Provide the [X, Y] coordinate of the cell's center where the given text is located.  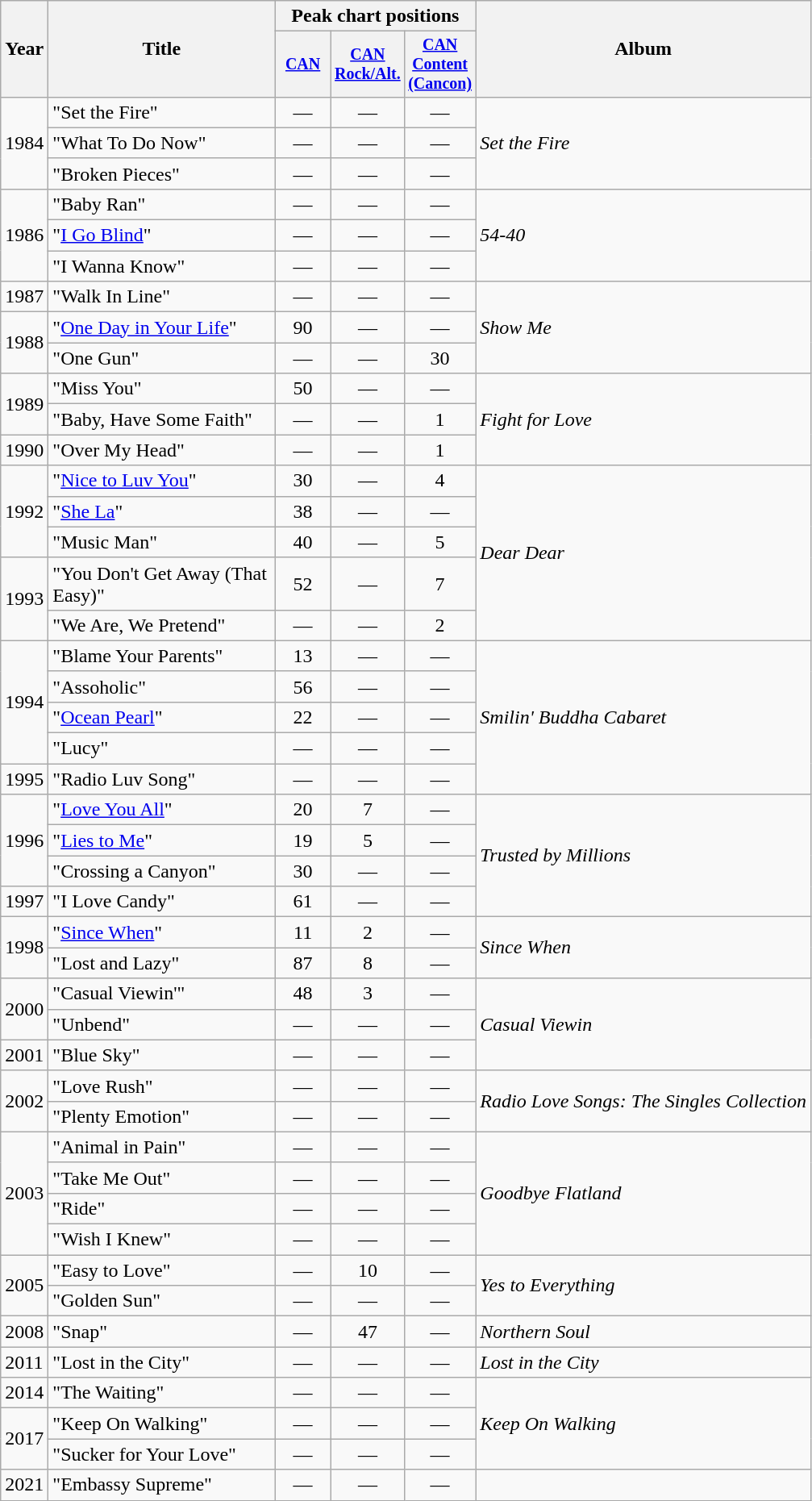
"Snap" [161, 1332]
"Over My Head" [161, 450]
"One Day in Your Life" [161, 327]
"One Gun" [161, 358]
2003 [24, 1193]
2000 [24, 1009]
1995 [24, 779]
10 [368, 1270]
"What To Do Now" [161, 143]
"Blue Sky" [161, 1055]
CAN Rock/Alt. [368, 65]
Lost in the City [643, 1362]
"Lost and Lazy" [161, 963]
1986 [24, 235]
19 [303, 840]
CAN [303, 65]
1992 [24, 511]
3 [368, 994]
"Baby, Have Some Faith" [161, 419]
1984 [24, 143]
48 [303, 994]
"Plenty Emotion" [161, 1116]
"I Wanna Know" [161, 266]
"Keep On Walking" [161, 1424]
Show Me [643, 327]
8 [368, 963]
61 [303, 902]
"Love You All" [161, 810]
1994 [24, 702]
"Sucker for Your Love" [161, 1454]
"Ocean Pearl" [161, 717]
"Love Rush" [161, 1086]
"Set the Fire" [161, 112]
2017 [24, 1439]
CAN Content (Cancon) [439, 65]
Album [643, 49]
38 [303, 511]
20 [303, 810]
1997 [24, 902]
"Miss You" [161, 389]
1996 [24, 840]
"She La" [161, 511]
22 [303, 717]
1990 [24, 450]
2005 [24, 1286]
"Lucy" [161, 748]
Fight for Love [643, 419]
Set the Fire [643, 143]
13 [303, 656]
"You Don't Get Away (That Easy)" [161, 584]
40 [303, 542]
"Lost in the City" [161, 1362]
Northern Soul [643, 1332]
Dear Dear [643, 553]
"Walk In Line" [161, 297]
"Easy to Love" [161, 1270]
1987 [24, 297]
11 [303, 932]
Since When [643, 948]
"Crossing a Canyon" [161, 871]
"We Are, We Pretend" [161, 625]
"Baby Ran" [161, 204]
50 [303, 389]
"Assoholic" [161, 686]
"Radio Luv Song" [161, 779]
"Nice to Luv You" [161, 481]
2014 [24, 1393]
Casual Viewin [643, 1024]
56 [303, 686]
Keep On Walking [643, 1424]
Smilin' Buddha Cabaret [643, 717]
Yes to Everything [643, 1286]
87 [303, 963]
"I Go Blind" [161, 236]
"Take Me Out" [161, 1178]
54-40 [643, 235]
Year [24, 49]
"Embassy Supreme" [161, 1485]
"Golden Sun" [161, 1301]
2001 [24, 1055]
2021 [24, 1485]
47 [368, 1332]
Radio Love Songs: The Singles Collection [643, 1101]
"Broken Pieces" [161, 173]
52 [303, 584]
"Wish I Knew" [161, 1240]
2008 [24, 1332]
"Since When" [161, 932]
"Blame Your Parents" [161, 656]
90 [303, 327]
"Casual Viewin'" [161, 994]
1989 [24, 404]
"Animal in Pain" [161, 1147]
Trusted by Millions [643, 856]
"The Waiting" [161, 1393]
1988 [24, 343]
1993 [24, 598]
"I Love Candy" [161, 902]
4 [439, 481]
2002 [24, 1101]
Title [161, 49]
1998 [24, 948]
Goodbye Flatland [643, 1193]
"Music Man" [161, 542]
"Unbend" [161, 1024]
Peak chart positions [376, 16]
2011 [24, 1362]
"Ride" [161, 1208]
"Lies to Me" [161, 840]
